Search for the cell housing the specified text and yield its (x, y) center coordinate. 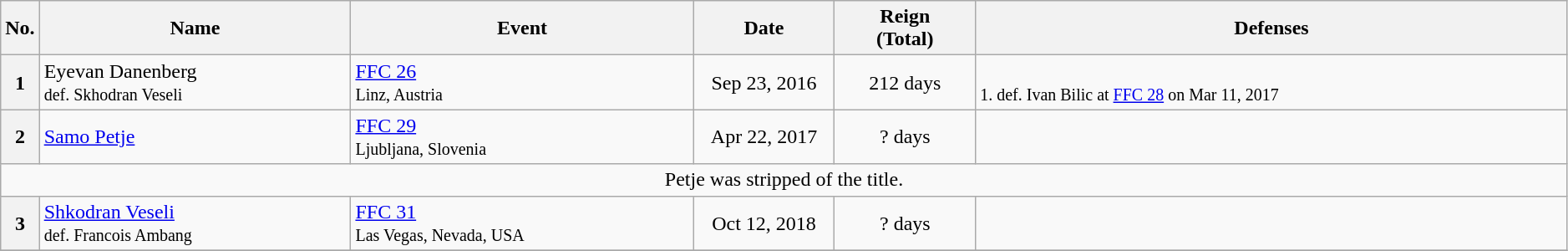
Apr 22, 2017 (764, 137)
Samo Petje (195, 137)
212 days (906, 82)
Defenses (1271, 28)
Date (764, 28)
1 (20, 82)
Oct 12, 2018 (764, 223)
3 (20, 223)
Shkodran Veseli def. Francois Ambang (195, 223)
FFC 31Las Vegas, Nevada, USA (522, 223)
Name (195, 28)
FFC 29Ljubljana, Slovenia (522, 137)
FFC 26Linz, Austria (522, 82)
No. (20, 28)
Sep 23, 2016 (764, 82)
1. def. Ivan Bilic at FFC 28 on Mar 11, 2017 (1271, 82)
Eyevan Danenbergdef. Skhodran Veseli (195, 82)
2 (20, 137)
Event (522, 28)
Reign(Total) (906, 28)
Petje was stripped of the title. (784, 180)
